Find where the given text appears and provide that cell's center as [x, y] coordinate. 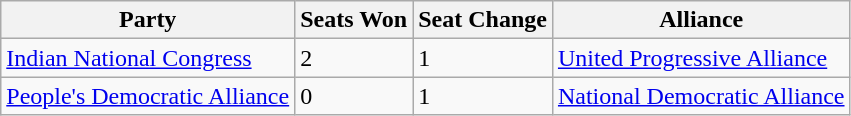
National Democratic Alliance [701, 96]
People's Democratic Alliance [148, 96]
2 [354, 58]
Party [148, 20]
Seat Change [483, 20]
United Progressive Alliance [701, 58]
0 [354, 96]
Indian National Congress [148, 58]
Alliance [701, 20]
Seats Won [354, 20]
